Determine the [X, Y] coordinate at the center of the cell enclosing the given text.  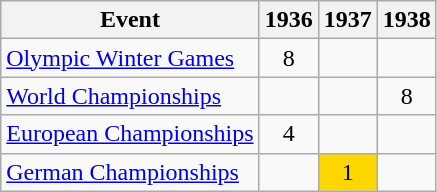
Olympic Winter Games [130, 58]
Event [130, 20]
4 [288, 134]
European Championships [130, 134]
1936 [288, 20]
1937 [348, 20]
World Championships [130, 96]
1938 [406, 20]
German Championships [130, 172]
1 [348, 172]
